Scan for the cell matching the given text and deliver its [X, Y] coordinate at center. 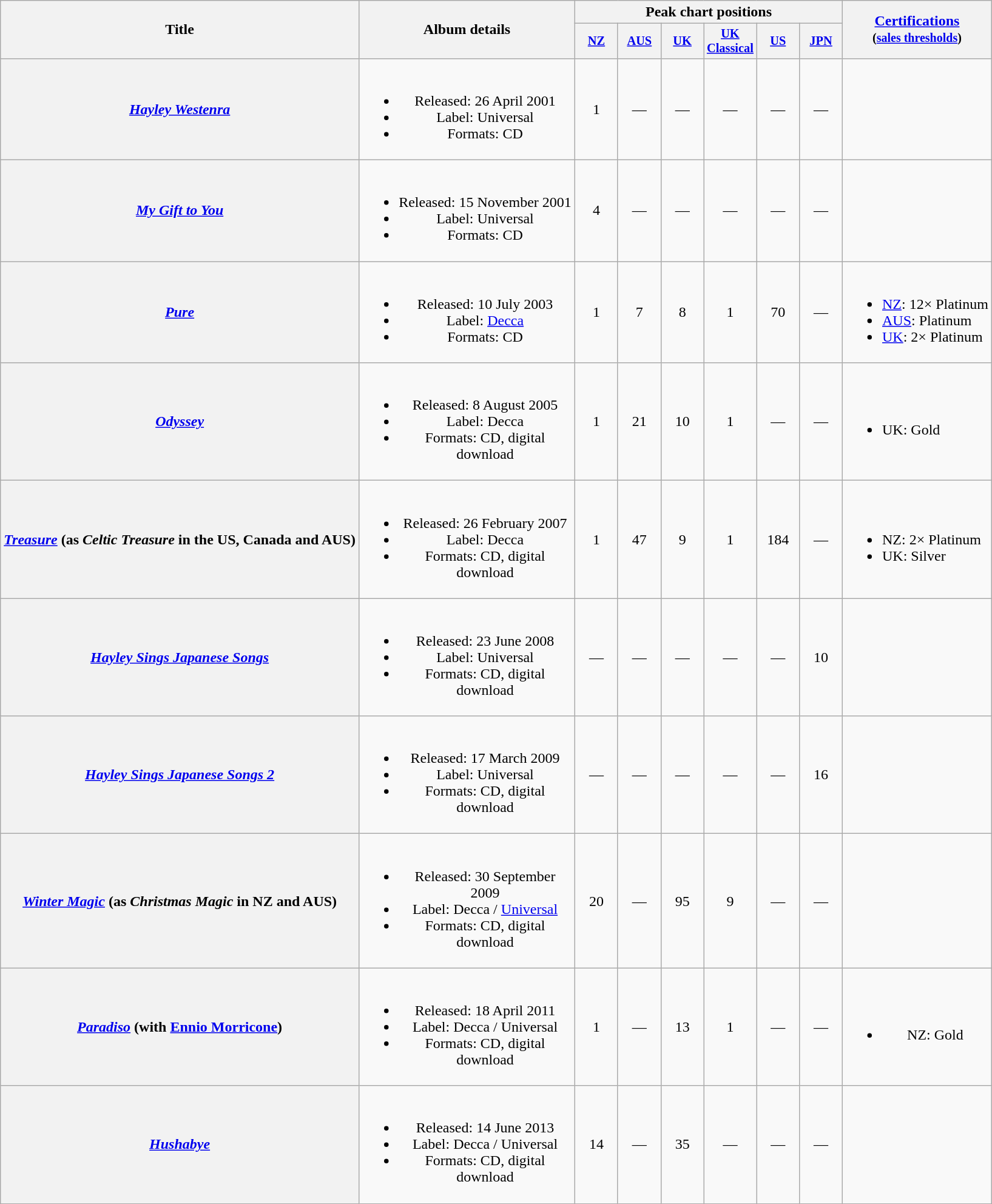
Title [180, 30]
70 [778, 312]
My Gift to You [180, 211]
Odyssey [180, 422]
Winter Magic (as Christmas Magic in NZ and AUS) [180, 901]
Released: 30 September 2009Label: Decca / UniversalFormats: CD, digital download [467, 901]
Certifications(sales thresholds) [917, 30]
Released: 10 July 2003Label: DeccaFormats: CD [467, 312]
US [778, 41]
95 [682, 901]
Released: 18 April 2011Label: Decca / UniversalFormats: CD, digital download [467, 1027]
35 [682, 1145]
Hayley Sings Japanese Songs [180, 657]
Hayley Sings Japanese Songs 2 [180, 775]
Released: 14 June 2013Label: Decca / UniversalFormats: CD, digital download [467, 1145]
21 [639, 422]
16 [822, 775]
Released: 23 June 2008Label: UniversalFormats: CD, digital download [467, 657]
13 [682, 1027]
8 [682, 312]
AUS [639, 41]
Treasure (as Celtic Treasure in the US, Canada and AUS) [180, 539]
NZ: Gold [917, 1027]
7 [639, 312]
Pure [180, 312]
NZ: 2× PlatinumUK: Silver [917, 539]
Released: 26 February 2007Label: DeccaFormats: CD, digital download [467, 539]
47 [639, 539]
Released: 8 August 2005Label: DeccaFormats: CD, digital download [467, 422]
Hayley Westenra [180, 109]
UK: Gold [917, 422]
UKClassical [731, 41]
184 [778, 539]
Released: 26 April 2001Label: UniversalFormats: CD [467, 109]
NZ [597, 41]
JPN [822, 41]
Hushabye [180, 1145]
20 [597, 901]
Released: 17 March 2009Label: UniversalFormats: CD, digital download [467, 775]
4 [597, 211]
Album details [467, 30]
14 [597, 1145]
NZ: 12× PlatinumAUS: PlatinumUK: 2× Platinum [917, 312]
Paradiso (with Ennio Morricone) [180, 1027]
Released: 15 November 2001Label: UniversalFormats: CD [467, 211]
UK [682, 41]
Peak chart positions [709, 12]
